Scan for the cell matching the given text and deliver its [X, Y] coordinate at center. 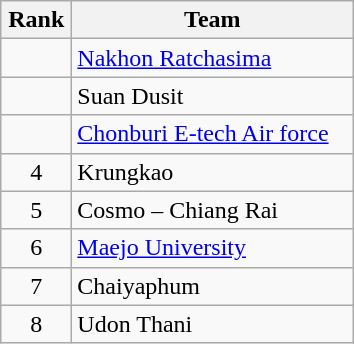
4 [36, 172]
7 [36, 286]
8 [36, 324]
Krungkao [212, 172]
Rank [36, 20]
Nakhon Ratchasima [212, 58]
Cosmo – Chiang Rai [212, 210]
Maejo University [212, 248]
Suan Dusit [212, 96]
Chonburi E-tech Air force [212, 134]
Udon Thani [212, 324]
Chaiyaphum [212, 286]
6 [36, 248]
Team [212, 20]
5 [36, 210]
